Pinpoint the cell where the given text exists, returning its [x, y] midpoint coordinate. 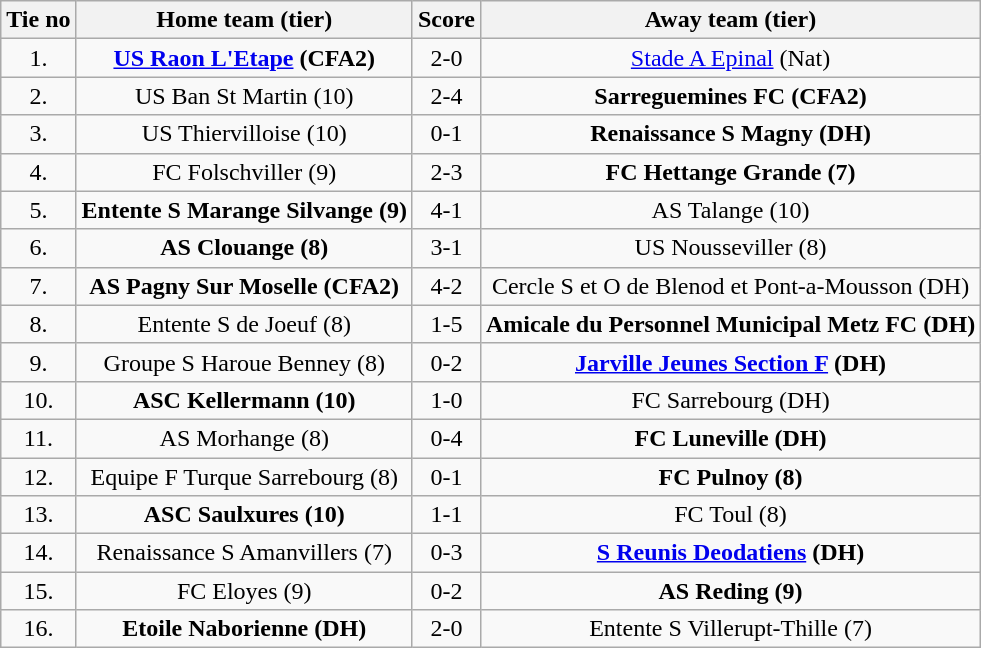
FC Sarrebourg (DH) [730, 400]
FC Luneville (DH) [730, 438]
ASC Kellermann (10) [244, 400]
FC Hettange Grande (7) [730, 172]
Entente S Marange Silvange (9) [244, 210]
9. [38, 362]
AS Clouange (8) [244, 248]
11. [38, 438]
FC Toul (8) [730, 515]
Tie no [38, 20]
0-3 [446, 553]
Etoile Naborienne (DH) [244, 629]
2-3 [446, 172]
0-4 [446, 438]
1. [38, 58]
5. [38, 210]
12. [38, 477]
AS Morhange (8) [244, 438]
AS Reding (9) [730, 591]
ASC Saulxures (10) [244, 515]
AS Talange (10) [730, 210]
2-4 [446, 96]
FC Folschviller (9) [244, 172]
Cercle S et O de Blenod et Pont-a-Mousson (DH) [730, 286]
Home team (tier) [244, 20]
6. [38, 248]
FC Pulnoy (8) [730, 477]
10. [38, 400]
US Ban St Martin (10) [244, 96]
Renaissance S Magny (DH) [730, 134]
4-1 [446, 210]
8. [38, 324]
Away team (tier) [730, 20]
4. [38, 172]
2. [38, 96]
1-1 [446, 515]
Groupe S Haroue Benney (8) [244, 362]
Score [446, 20]
Entente S Villerupt-Thille (7) [730, 629]
15. [38, 591]
13. [38, 515]
4-2 [446, 286]
3-1 [446, 248]
Jarville Jeunes Section F (DH) [730, 362]
AS Pagny Sur Moselle (CFA2) [244, 286]
US Nousseviller (8) [730, 248]
Sarreguemines FC (CFA2) [730, 96]
FC Eloyes (9) [244, 591]
14. [38, 553]
US Raon L'Etape (CFA2) [244, 58]
Stade A Epinal (Nat) [730, 58]
US Thiervilloise (10) [244, 134]
Amicale du Personnel Municipal Metz FC (DH) [730, 324]
S Reunis Deodatiens (DH) [730, 553]
3. [38, 134]
1-5 [446, 324]
Entente S de Joeuf (8) [244, 324]
7. [38, 286]
Renaissance S Amanvillers (7) [244, 553]
1-0 [446, 400]
Equipe F Turque Sarrebourg (8) [244, 477]
16. [38, 629]
